Find where the given text appears and provide that cell's center as (x, y) coordinate. 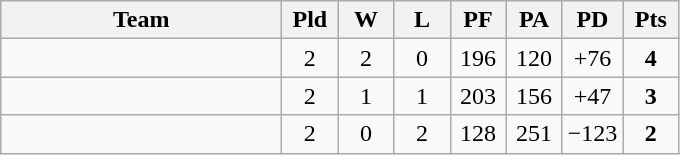
128 (478, 134)
203 (478, 96)
Pld (310, 20)
PF (478, 20)
4 (651, 58)
L (422, 20)
196 (478, 58)
Team (142, 20)
PA (534, 20)
PD (592, 20)
120 (534, 58)
W (366, 20)
Pts (651, 20)
−123 (592, 134)
3 (651, 96)
+76 (592, 58)
156 (534, 96)
+47 (592, 96)
251 (534, 134)
